Return the (X, Y) coordinate for the center point of the cell that contains the specified text.  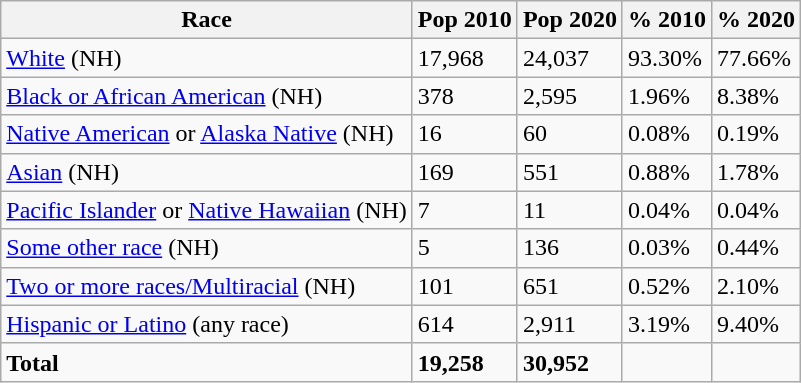
2,595 (570, 96)
0.19% (756, 134)
614 (464, 324)
9.40% (756, 324)
1.78% (756, 172)
24,037 (570, 58)
378 (464, 96)
77.66% (756, 58)
8.38% (756, 96)
0.52% (666, 286)
651 (570, 286)
0.88% (666, 172)
Total (207, 362)
Hispanic or Latino (any race) (207, 324)
1.96% (666, 96)
Race (207, 20)
Two or more races/Multiracial (NH) (207, 286)
Some other race (NH) (207, 248)
19,258 (464, 362)
93.30% (666, 58)
101 (464, 286)
60 (570, 134)
0.03% (666, 248)
136 (570, 248)
0.08% (666, 134)
0.44% (756, 248)
Pop 2020 (570, 20)
17,968 (464, 58)
Native American or Alaska Native (NH) (207, 134)
7 (464, 210)
Pop 2010 (464, 20)
% 2020 (756, 20)
Pacific Islander or Native Hawaiian (NH) (207, 210)
Asian (NH) (207, 172)
% 2010 (666, 20)
16 (464, 134)
3.19% (666, 324)
2.10% (756, 286)
30,952 (570, 362)
2,911 (570, 324)
Black or African American (NH) (207, 96)
11 (570, 210)
169 (464, 172)
5 (464, 248)
551 (570, 172)
White (NH) (207, 58)
